Provide the (X, Y) coordinate of the cell's center where the given text is located.  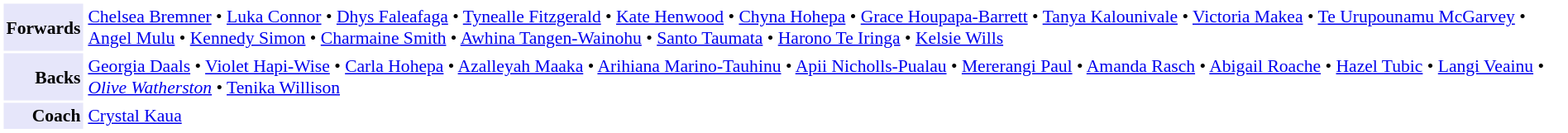
Crystal Kaua (825, 116)
Backs (43, 76)
Forwards (43, 26)
Coach (43, 116)
